Capture the cell that displays the provided text and extract its (x, y) central coordinate. 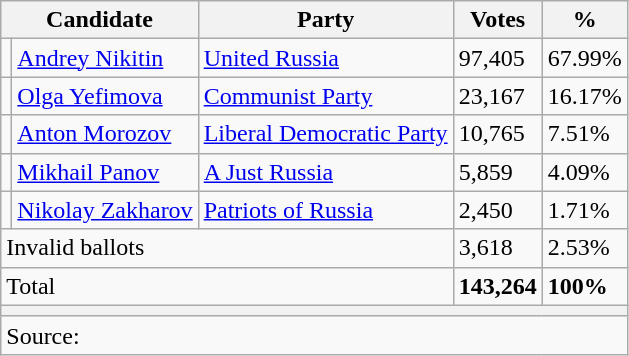
A Just Russia (326, 172)
Anton Morozov (105, 134)
Source: (314, 335)
16.17% (584, 96)
Party (326, 20)
67.99% (584, 58)
100% (584, 286)
Liberal Democratic Party (326, 134)
Candidate (100, 20)
7.51% (584, 134)
3,618 (498, 248)
2.53% (584, 248)
143,264 (498, 286)
Olga Yefimova (105, 96)
10,765 (498, 134)
4.09% (584, 172)
Communist Party (326, 96)
Mikhail Panov (105, 172)
Invalid ballots (227, 248)
Patriots of Russia (326, 210)
23,167 (498, 96)
% (584, 20)
1.71% (584, 210)
Votes (498, 20)
United Russia (326, 58)
2,450 (498, 210)
Total (227, 286)
97,405 (498, 58)
5,859 (498, 172)
Andrey Nikitin (105, 58)
Nikolay Zakharov (105, 210)
